Identify which cell holds the provided text, then report its [X, Y] central coordinate. 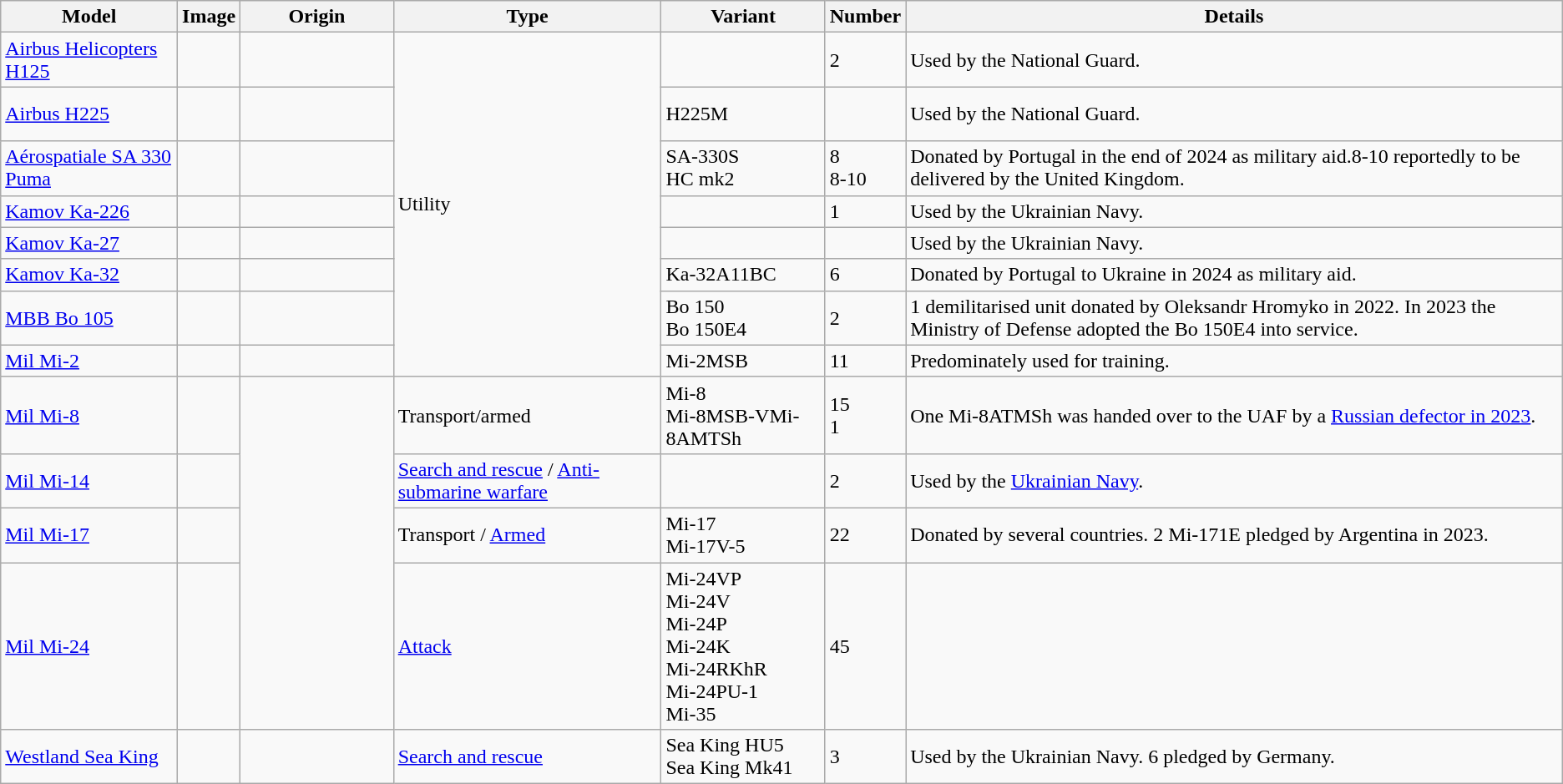
Mi-8Mi-8MSB-VMi-8AMTSh [743, 415]
Mil Mi-17 [89, 534]
H225M [743, 114]
Donated by Portugal to Ukraine in 2024 as military aid. [1234, 275]
Search and rescue [528, 756]
151 [865, 415]
Transport / Armed [528, 534]
Bo 150Bo 150E4 [743, 317]
Westland Sea King [89, 756]
Mil Mi-14 [89, 481]
6 [865, 275]
1 [865, 211]
11 [865, 361]
Mi-24VPMi-24VMi-24PMi-24KMi-24RKhRMi-24PU-1Mi-35 [743, 646]
One Mi-8ATMSh was handed over to the UAF by a Russian defector in 2023. [1234, 415]
Predominately used for training. [1234, 361]
Transport/armed [528, 415]
Ka-32A11BC [743, 275]
22 [865, 534]
Kamov Ka-27 [89, 243]
Kamov Ka-226 [89, 211]
Mil Mi-24 [89, 646]
Utility [528, 205]
Mil Mi-8 [89, 415]
Aérospatiale SA 330 Puma [89, 169]
Number [865, 17]
1 demilitarised unit donated by Oleksandr Hromyko in 2022. In 2023 the Ministry of Defense adopted the Bo 150E4 into service. [1234, 317]
Attack [528, 646]
Sea King HU5Sea King Mk41 [743, 756]
Airbus H225 [89, 114]
Mi-17Mi-17V-5 [743, 534]
Donated by Portugal in the end of 2024 as military aid.8-10 reportedly to be delivered by the United Kingdom. [1234, 169]
3 [865, 756]
Type [528, 17]
Model [89, 17]
Details [1234, 17]
Origin [317, 17]
Kamov Ka-32 [89, 275]
Used by the Ukrainian Navy. 6 pledged by Germany. [1234, 756]
88-10 [865, 169]
Search and rescue / Anti-submarine warfare [528, 481]
Image [209, 17]
Mi-2MSB [743, 361]
Donated by several countries. 2 Mi-171E pledged by Argentina in 2023. [1234, 534]
Mil Mi-2 [89, 361]
Variant [743, 17]
Airbus Helicopters H125 [89, 60]
SA-330SHC mk2 [743, 169]
45 [865, 646]
MBB Bo 105 [89, 317]
